Return [X, Y] of the center of cell containing provided text 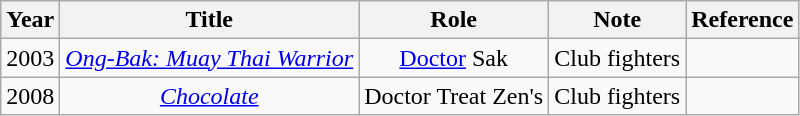
Ong-Bak: Muay Thai Warrior [210, 58]
Chocolate [210, 96]
Year [30, 20]
Title [210, 20]
2008 [30, 96]
Doctor Treat Zen's [454, 96]
Doctor Sak [454, 58]
Reference [742, 20]
Role [454, 20]
Note [618, 20]
2003 [30, 58]
